Determine the (X, Y) coordinate at the center of the cell enclosing the given text.  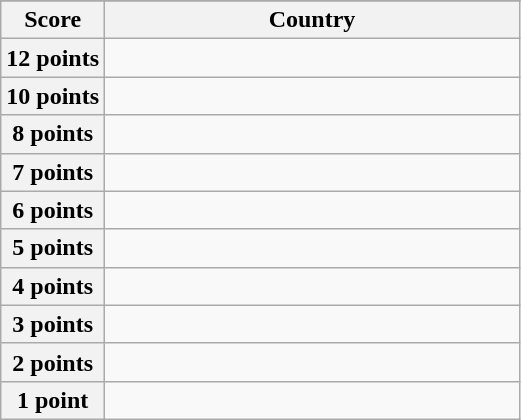
3 points (53, 324)
8 points (53, 134)
7 points (53, 172)
6 points (53, 210)
2 points (53, 362)
12 points (53, 58)
10 points (53, 96)
Country (312, 20)
5 points (53, 248)
Score (53, 20)
4 points (53, 286)
1 point (53, 400)
